Identify which cell holds the provided text, then report its (x, y) central coordinate. 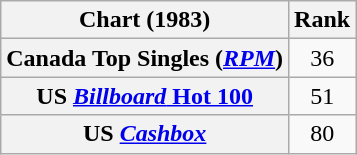
Canada Top Singles (RPM) (145, 58)
51 (322, 96)
80 (322, 134)
US Cashbox (145, 134)
US Billboard Hot 100 (145, 96)
Rank (322, 20)
36 (322, 58)
Chart (1983) (145, 20)
